From the cell containing the given text, extract its center point as [X, Y] coordinate. 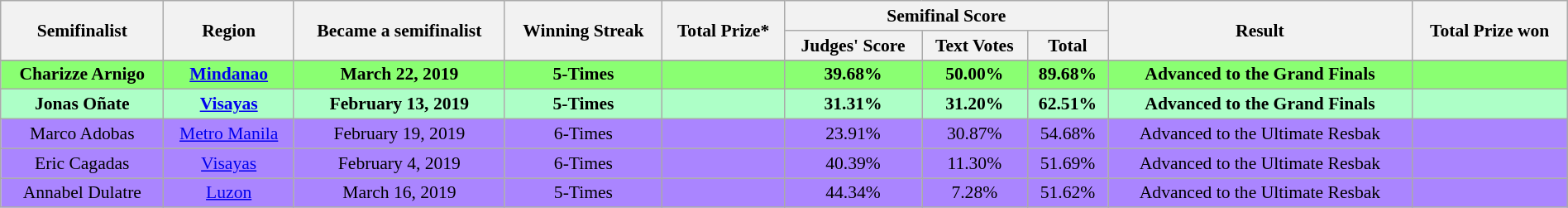
Winning Streak [583, 30]
Mindanao [229, 75]
Semifinal Score [946, 16]
Jonas Oñate [83, 104]
Annabel Dulatre [83, 193]
Total Prize* [724, 30]
23.91% [853, 134]
Eric Cagadas [83, 163]
50.00% [975, 75]
Judges' Score [853, 46]
Charizze Arnigo [83, 75]
Result [1260, 30]
11.30% [975, 163]
54.68% [1068, 134]
Total Prize won [1489, 30]
February 13, 2019 [399, 104]
March 22, 2019 [399, 75]
51.69% [1068, 163]
89.68% [1068, 75]
44.34% [853, 193]
Region [229, 30]
31.20% [975, 104]
Metro Manila [229, 134]
7.28% [975, 193]
62.51% [1068, 104]
February 19, 2019 [399, 134]
30.87% [975, 134]
51.62% [1068, 193]
Text Votes [975, 46]
Marco Adobas [83, 134]
Luzon [229, 193]
Total [1068, 46]
39.68% [853, 75]
Semifinalist [83, 30]
February 4, 2019 [399, 163]
31.31% [853, 104]
March 16, 2019 [399, 193]
Became a semifinalist [399, 30]
40.39% [853, 163]
